Find where the given text appears and provide that cell's center as (X, Y) coordinate. 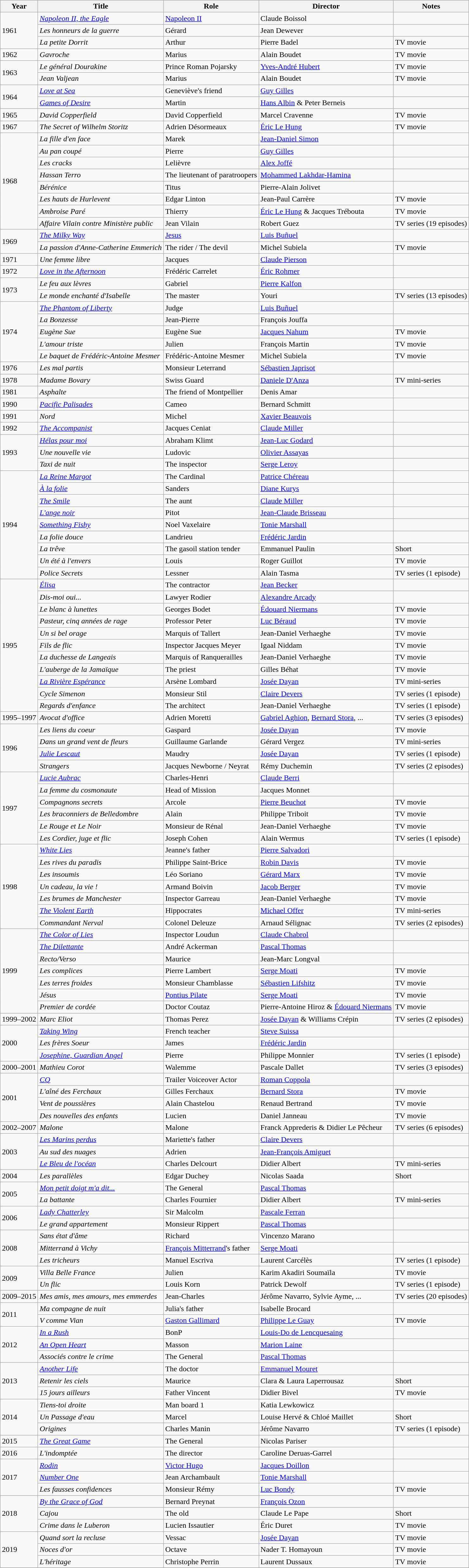
Gabriel Aghion, Bernard Stora, ... (326, 717)
Tiens-toi droite (101, 1405)
Le blanc à lunettes (101, 609)
Marcel Cravenne (326, 115)
Sans état d'âme (101, 1236)
Jacques Doillon (326, 1465)
Roman Coppola (326, 1079)
Mon petit doigt m'a dit... (101, 1188)
Jean-Marc Longval (326, 959)
Vincenzo Marano (326, 1236)
L'héritage (101, 1562)
Daniel Janneau (326, 1115)
The lieutenant of paratroopers (211, 175)
Michael Offer (326, 910)
André Ackerman (211, 947)
Hélas pour moi (101, 440)
The friend of Montpellier (211, 392)
Doctor Coutaz (211, 1007)
Pierre-Alain Jolivet (326, 187)
Cameo (211, 404)
Jesus (211, 235)
Le monde enchanté d'Isabelle (101, 296)
2014 (19, 1417)
Arthur (211, 42)
Hassan Terro (101, 175)
The director (211, 1453)
Claude Le Pape (326, 1514)
Robin Davis (326, 862)
Something Fishy (101, 525)
1962 (19, 54)
La passion d'Anne-Catherine Emmerich (101, 247)
Une femme libre (101, 259)
2009–2015 (19, 1296)
Rémy Duchemin (326, 766)
Jérôme Navarro, Sylvie Ayme, ... (326, 1296)
Éric Duret (326, 1526)
Louis (211, 561)
Gavroche (101, 54)
1996 (19, 748)
Head of Mission (211, 790)
Les Marins perdus (101, 1140)
Cycle Simenon (101, 693)
2000 (19, 1043)
Napoleon II (211, 18)
Quand sort la recluse (101, 1538)
Octave (211, 1550)
Yves-André Hubert (326, 67)
Mariette's father (211, 1140)
Louise Hervé & Chloé Maillet (326, 1417)
À la folie (101, 488)
Ma compagne de nuit (101, 1309)
Madame Bovary (101, 380)
L'auberge de la Jamaïque (101, 669)
Richard (211, 1236)
Origines (101, 1429)
Éric Rohmer (326, 271)
Karim Akadiri Soumaïla (326, 1272)
Un Passage d'eau (101, 1417)
2004 (19, 1176)
François Ozon (326, 1501)
Taking Wing (101, 1031)
Another Life (101, 1369)
Luc Bondy (326, 1489)
Gérard Vergez (326, 742)
L'aîné des Ferchaux (101, 1091)
Charles Fournier (211, 1200)
Gilles Ferchaux (211, 1091)
Jérôme Navarro (326, 1429)
Judge (211, 308)
Thierry (211, 211)
Vent de poussières (101, 1103)
Élisa (101, 585)
Swiss Guard (211, 380)
1978 (19, 380)
Pascale Dallet (326, 1067)
Jacques Monnet (326, 790)
Sébastien Japrisot (326, 368)
Alain Wermus (326, 838)
Éric Le Hung (326, 127)
1993 (19, 452)
James (211, 1043)
2008 (19, 1248)
The Violent Earth (101, 910)
White Lies (101, 850)
V comme Vian (101, 1321)
Les braconniers de Belledombre (101, 814)
1972 (19, 271)
Christophe Perrin (211, 1562)
Luc Béraud (326, 621)
Pierre Badel (326, 42)
1999 (19, 971)
1974 (19, 332)
L'ange noir (101, 513)
Un été à l'envers (101, 561)
Les fausses confidences (101, 1489)
1967 (19, 127)
Les rives du paradis (101, 862)
Gaspard (211, 730)
Claude Pierson (326, 259)
Role (211, 6)
La trêve (101, 549)
Notes (431, 6)
Inspector Garreau (211, 898)
Gilles Béhat (326, 669)
2013 (19, 1381)
Steve Suissa (326, 1031)
Inspector Jacques Meyer (211, 645)
The Milky Way (101, 235)
Hans Albin & Peter Berneis (326, 103)
Jean-Luc Godard (326, 440)
Fils de flic (101, 645)
Les parallèles (101, 1176)
François Mitterrand's father (211, 1248)
Jésus (101, 995)
Pascale Ferran (326, 1212)
L'indomptée (101, 1453)
French teacher (211, 1031)
Jean-Charles (211, 1296)
Marek (211, 139)
2018 (19, 1513)
Associés contre le crime (101, 1357)
Commandant Nerval (101, 923)
Les cracks (101, 163)
Claude Chabrol (326, 935)
Adrien Désormeaux (211, 127)
Bernard Stora (326, 1091)
Les terres froides (101, 983)
Franck Apprederis & Didier Le Pêcheur (326, 1128)
François Jouffa (326, 320)
Alain Tasma (326, 573)
Charles Delcourt (211, 1164)
TV series (19 episodes) (431, 223)
La duchesse de Langeais (101, 657)
Avocat d'office (101, 717)
Adrien (211, 1152)
Le Rouge et Le Noir (101, 826)
Nord (101, 416)
The Accompanist (101, 428)
BonP (211, 1333)
2001 (19, 1097)
Philippe Le Guay (326, 1321)
Thomas Perez (211, 1019)
Masson (211, 1345)
Pierre Lambert (211, 971)
Olivier Assayas (326, 452)
Jacob Berger (326, 886)
TV series (20 episodes) (431, 1296)
Arnaud Sélignac (326, 923)
The doctor (211, 1369)
1991 (19, 416)
Josée Dayan & Williams Crépin (326, 1019)
Igaal Niddam (326, 645)
Guillaume Garlande (211, 742)
Gabriel (211, 284)
1971 (19, 259)
Monsieur Chamblasse (211, 983)
2005 (19, 1194)
Monsieur Leterrand (211, 368)
Lessner (211, 573)
Geneviève's friend (211, 91)
Jean-François Amiguet (326, 1152)
Strangers (101, 766)
Jacques (211, 259)
Serge Leroy (326, 464)
Trailer Voiceover Actor (211, 1079)
Marion Laine (326, 1345)
The Secret of Wilhelm Storitz (101, 127)
Monsieur Rémy (211, 1489)
1997 (19, 808)
Dis-moi oui... (101, 597)
Mes amis, mes amours, mes emmerdes (101, 1296)
2009 (19, 1278)
Édouard Niermans (326, 609)
Bernard Schmitt (326, 404)
1995 (19, 646)
Xavier Beauvois (326, 416)
Laurent Carcélès (326, 1260)
Jeanne's father (211, 850)
Victor Hugo (211, 1465)
Renaud Bertrand (326, 1103)
Mohammed Lakhdar-Hamina (326, 175)
Au pan coupé (101, 151)
CQ (101, 1079)
Les Cordier, juge et flic (101, 838)
Frédéric-Antoine Mesmer (211, 356)
Vessac (211, 1538)
Au sud des nuages (101, 1152)
Marquis of Tallert (211, 633)
Police Secrets (101, 573)
Lucien Issautier (211, 1526)
Alain Chastelou (211, 1103)
Philippe Monnier (326, 1055)
Caroline Deruas-Garrel (326, 1453)
1990 (19, 404)
Lucie Aubrac (101, 778)
1976 (19, 368)
Mathieu Corot (101, 1067)
Les frères Soeur (101, 1043)
1963 (19, 73)
Title (101, 6)
Alain (211, 814)
Georges Bodet (211, 609)
Arsène Lombard (211, 681)
Jacques Newborne / Neyrat (211, 766)
Julie Lescaut (101, 754)
Julia's father (211, 1309)
Le feu aux lèvres (101, 284)
1961 (19, 30)
Jean Vilain (211, 223)
Love at Sea (101, 91)
Joseph Cohen (211, 838)
Clara & Laura Laperrousaz (326, 1381)
Adrien Moretti (211, 717)
Father Vincent (211, 1393)
The architect (211, 705)
Alex Joffé (326, 163)
Noces d'or (101, 1550)
Claude Berri (326, 778)
Colonel Deleuze (211, 923)
Jean Dewever (326, 30)
Roger Guillot (326, 561)
Jean Archambault (211, 1477)
2015 (19, 1441)
Professor Peter (211, 621)
Marcel (211, 1417)
Pontius Pilate (211, 995)
La Reine Margot (101, 476)
Un cadeau, la vie ! (101, 886)
Pitot (211, 513)
Jean-Daniel Simon (326, 139)
Les mal partis (101, 368)
Pierre-Antoine Hiroz & Édouard Niermans (326, 1007)
La battante (101, 1200)
2019 (19, 1550)
The Dilettante (101, 947)
The aunt (211, 500)
Une nouvelle vie (101, 452)
Noel Vaxelaire (211, 525)
L'amour triste (101, 344)
2017 (19, 1477)
1995–1997 (19, 717)
Les liens du coeur (101, 730)
Marquis of Ranquerailles (211, 657)
Titus (211, 187)
Jean-Claude Brisseau (326, 513)
1973 (19, 290)
Armand Boivin (211, 886)
Gérard Marx (326, 874)
Jean-Pierre (211, 320)
Jean Becker (326, 585)
Patrice Chéreau (326, 476)
Emmanuel Mouret (326, 1369)
The rider / The devil (211, 247)
Alexandre Arcady (326, 597)
1994 (19, 525)
Katia Lewkowicz (326, 1405)
Affaire Vilain contre Ministère public (101, 223)
Mitterrand à Vichy (101, 1248)
Ambroise Paré (101, 211)
Jean-Paul Carrère (326, 199)
Les complices (101, 971)
Emmanuel Paulin (326, 549)
Man board 1 (211, 1405)
Love in the Afternoon (101, 271)
1981 (19, 392)
Josephine, Guardian Angel (101, 1055)
Pacific Palisades (101, 404)
Villa Belle France (101, 1272)
Des nouvelles des enfants (101, 1115)
2016 (19, 1453)
Charles Manin (211, 1429)
Sébastien Lifshitz (326, 983)
Claude Boissol (326, 18)
Monsieur de Rénal (211, 826)
Les honneurs de la guerre (101, 30)
Lady Chatterley (101, 1212)
Dans un grand vent de fleurs (101, 742)
Monsieur Stil (211, 693)
Manuel Escriva (211, 1260)
1968 (19, 181)
Le grand appartement (101, 1224)
Gaston Gallimard (211, 1321)
Éric Le Hung & Jacques Trébouta (326, 211)
Crime dans le Luberon (101, 1526)
1969 (19, 241)
Bernard Preynat (211, 1501)
Robert Guez (326, 223)
Lawyer Rodier (211, 597)
Maudry (211, 754)
Bérénice (101, 187)
Cajou (101, 1514)
Philippe Saint-Brice (211, 862)
Les tricheurs (101, 1260)
Number One (101, 1477)
The master (211, 296)
Jacques Nahum (326, 332)
The priest (211, 669)
Nicolas Saada (326, 1176)
15 jours ailleurs (101, 1393)
Inspector Loudun (211, 935)
The Smile (101, 500)
Year (19, 6)
Un si bel orage (101, 633)
Napoleon II, the Eagle (101, 18)
TV series (6 episodes) (431, 1128)
Games of Desire (101, 103)
Hippocrates (211, 910)
1992 (19, 428)
Denis Amar (326, 392)
Nicolas Pariser (326, 1441)
Arcole (211, 802)
Patrick Dewolf (326, 1284)
Edgar Linton (211, 199)
Pierre Beuchot (326, 802)
TV series (13 episodes) (431, 296)
Philippe Triboit (326, 814)
La folie douce (101, 537)
2003 (19, 1152)
Pierre Salvadori (326, 850)
2011 (19, 1315)
In a Rush (101, 1333)
La fille d'en face (101, 139)
The inspector (211, 464)
1998 (19, 886)
1965 (19, 115)
Les insoumis (101, 874)
The Cardinal (211, 476)
Gérard (211, 30)
Ludovic (211, 452)
Le Bleu de l'océan (101, 1164)
Didier Bivel (326, 1393)
Lelièvre (211, 163)
Sanders (211, 488)
Recto/Verso (101, 959)
Compagnons secrets (101, 802)
Asphalte (101, 392)
La Rivière Espérance (101, 681)
Prince Roman Pojarsky (211, 67)
The gasoil station tender (211, 549)
François Martin (326, 344)
Frédéric Carrelet (211, 271)
1964 (19, 97)
Abraham Klimt (211, 440)
Edgar Duchey (211, 1176)
An Open Heart (101, 1345)
Nader T. Homayoun (326, 1550)
Monsieur Rippert (211, 1224)
The old (211, 1514)
Landrieu (211, 537)
Marc Eliot (101, 1019)
Youri (326, 296)
The Color of Lies (101, 935)
The Great Game (101, 1441)
La femme du cosmonaute (101, 790)
Retenir les ciels (101, 1381)
Director (326, 6)
Daniele D'Anza (326, 380)
Michel (211, 416)
Taxi de nuit (101, 464)
Diane Kurys (326, 488)
Isabelle Brocard (326, 1309)
1999–2002 (19, 1019)
Louis Korn (211, 1284)
Pasteur, cinq années de rage (101, 621)
Regards d'enfance (101, 705)
The contractor (211, 585)
Le général Dourakine (101, 67)
Laurent Dussaux (326, 1562)
2006 (19, 1218)
Charles-Henri (211, 778)
La petite Dorrit (101, 42)
Rodin (101, 1465)
2000–2001 (19, 1067)
Pierre Kalfon (326, 284)
Léo Soriano (211, 874)
Jean Valjean (101, 79)
Un flic (101, 1284)
Les brumes de Manchester (101, 898)
Jacques Ceniat (211, 428)
Sir Malcolm (211, 1212)
Lucien (211, 1115)
Premier de cordée (101, 1007)
Martin (211, 103)
The Phantom of Liberty (101, 308)
2012 (19, 1345)
La Bonzesse (101, 320)
Les hauts de Hurlevent (101, 199)
Louis-Do de Lencquesaing (326, 1333)
2002–2007 (19, 1128)
Walemme (211, 1067)
By the Grace of God (101, 1501)
Le baquet de Frédéric-Antoine Mesmer (101, 356)
